From the cell containing the given text, extract its center point as [X, Y] coordinate. 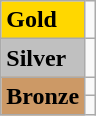
Gold [43, 20]
Bronze [43, 96]
Silver [43, 58]
